Scan for the cell matching the given text and deliver its [x, y] coordinate at center. 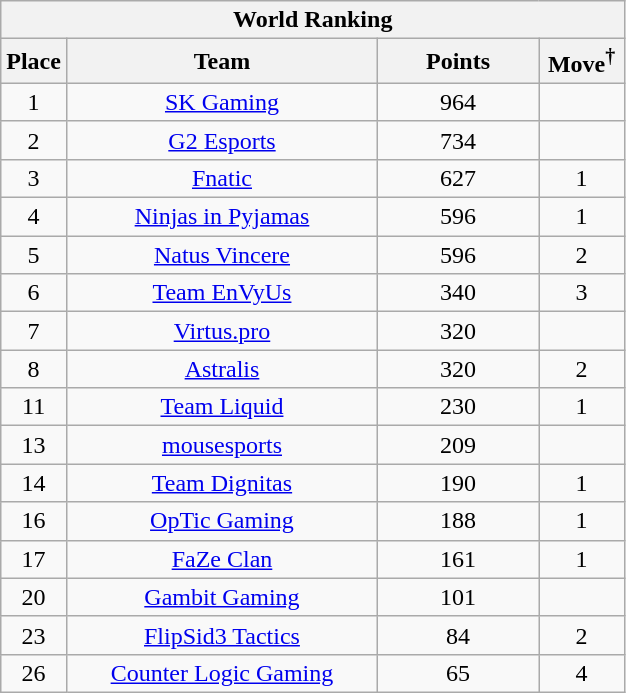
8 [34, 369]
190 [458, 483]
Virtus.pro [222, 331]
Natus Vincere [222, 255]
G2 Esports [222, 140]
Fnatic [222, 178]
17 [34, 559]
6 [34, 293]
161 [458, 559]
340 [458, 293]
5 [34, 255]
734 [458, 140]
Move† [582, 62]
World Ranking [313, 20]
Ninjas in Pyjamas [222, 217]
65 [458, 673]
101 [458, 597]
FlipSid3 Tactics [222, 635]
mousesports [222, 445]
964 [458, 102]
Team [222, 62]
Gambit Gaming [222, 597]
11 [34, 407]
Place [34, 62]
Team EnVyUs [222, 293]
209 [458, 445]
Team Dignitas [222, 483]
OpTic Gaming [222, 521]
16 [34, 521]
627 [458, 178]
Counter Logic Gaming [222, 673]
84 [458, 635]
188 [458, 521]
FaZe Clan [222, 559]
23 [34, 635]
230 [458, 407]
20 [34, 597]
Astralis [222, 369]
14 [34, 483]
SK Gaming [222, 102]
Team Liquid [222, 407]
13 [34, 445]
7 [34, 331]
Points [458, 62]
26 [34, 673]
